For the text-containing cell, return its midpoint in (X, Y) coordinate format. 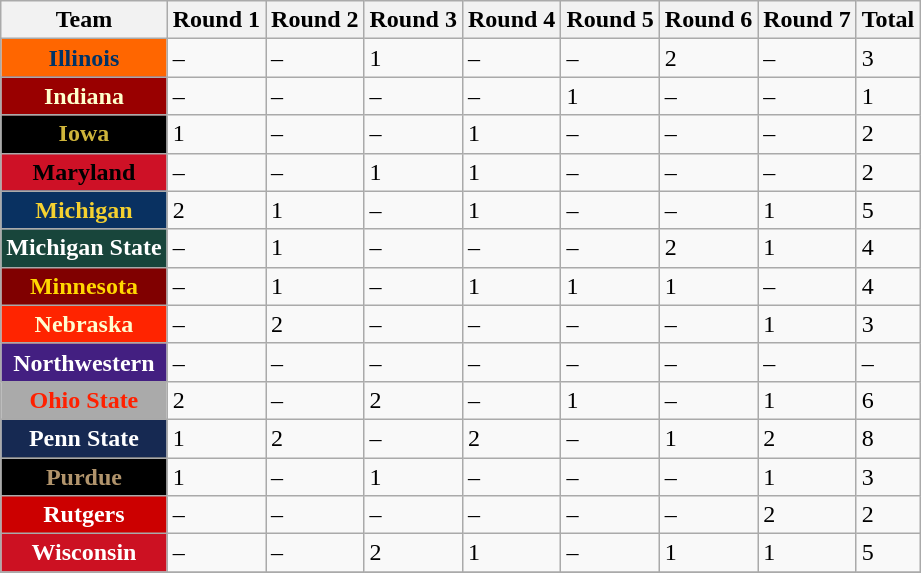
Round 7 (807, 20)
Indiana (84, 96)
Iowa (84, 134)
Penn State (84, 438)
Round 4 (511, 20)
Ohio State (84, 400)
Michigan (84, 210)
Round 1 (216, 20)
Round 3 (413, 20)
Minnesota (84, 286)
Round 5 (610, 20)
Nebraska (84, 324)
Total (888, 20)
Wisconsin (84, 553)
6 (888, 400)
Round 6 (708, 20)
Michigan State (84, 248)
Rutgers (84, 515)
Purdue (84, 477)
8 (888, 438)
Maryland (84, 172)
Northwestern (84, 362)
Team (84, 20)
Round 2 (315, 20)
Illinois (84, 58)
